Locate the cell with the specified text and output its (x, y) center coordinate. 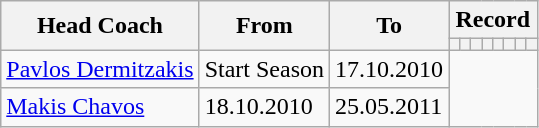
18.10.2010 (264, 107)
Start Season (264, 69)
To (390, 26)
25.05.2011 (390, 107)
Pavlos Dermitzakis (100, 69)
Head Coach (100, 26)
17.10.2010 (390, 69)
Record (493, 20)
Makis Chavos (100, 107)
From (264, 26)
